Provide the [x, y] coordinate of the cell's center where the given text is located.  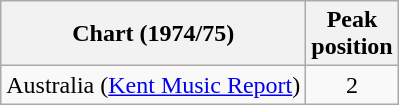
Peakposition [352, 34]
Australia (Kent Music Report) [154, 85]
2 [352, 85]
Chart (1974/75) [154, 34]
